For the text-containing cell, return its midpoint in [X, Y] coordinate format. 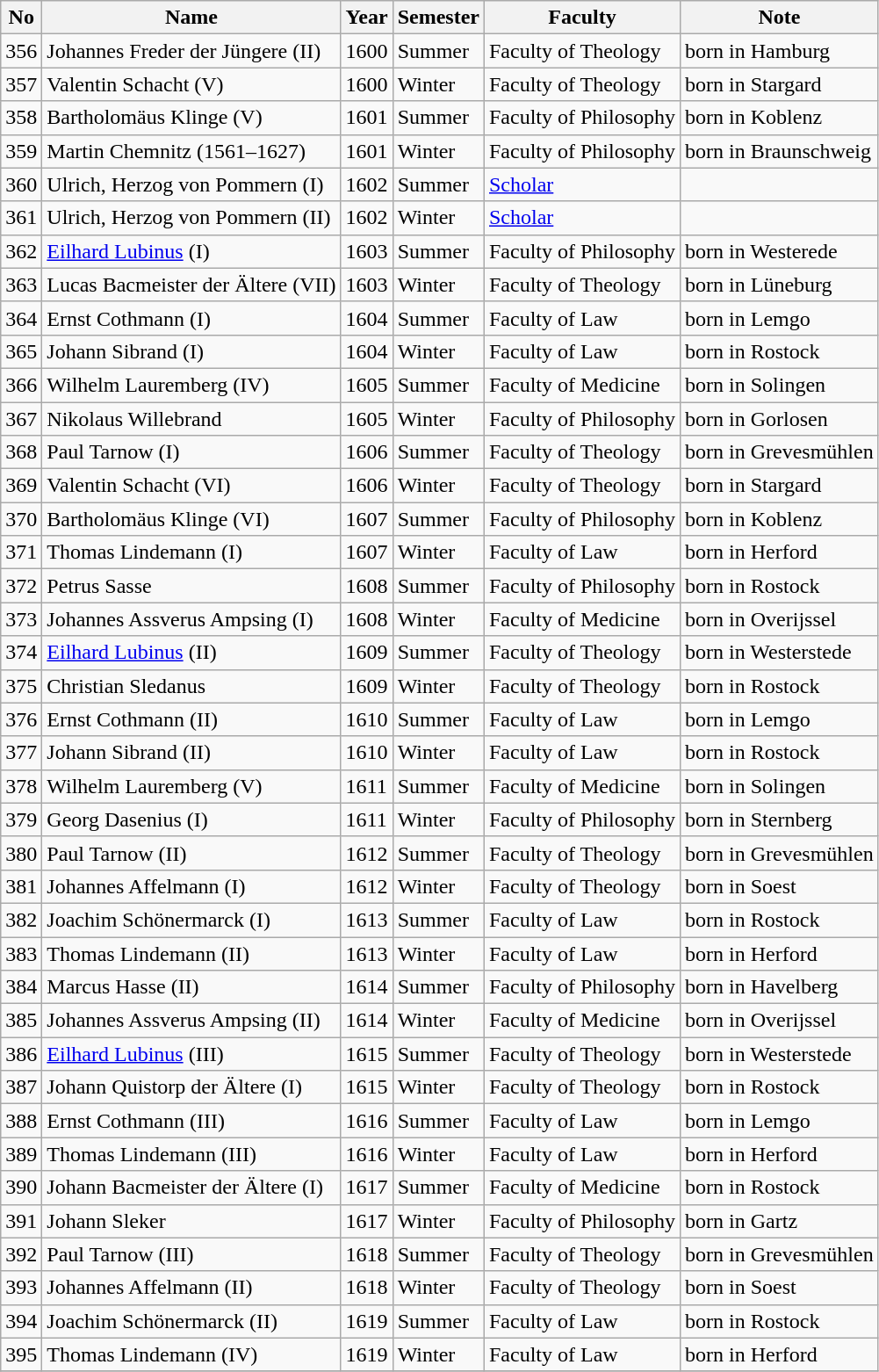
Name [191, 18]
born in Lüneburg [780, 285]
391 [21, 1221]
383 [21, 953]
Johannes Assverus Ampsing (I) [191, 619]
Ulrich, Herzog von Pommern (II) [191, 218]
366 [21, 385]
373 [21, 619]
374 [21, 653]
375 [21, 686]
Thomas Lindemann (II) [191, 953]
359 [21, 151]
born in Gartz [780, 1221]
357 [21, 84]
382 [21, 920]
363 [21, 285]
Johann Bacmeister der Ältere (I) [191, 1188]
393 [21, 1288]
Wilhelm Lauremberg (IV) [191, 385]
394 [21, 1321]
Thomas Lindemann (III) [191, 1154]
Eilhard Lubinus (I) [191, 251]
Bartholomäus Klinge (VI) [191, 519]
Thomas Lindemann (IV) [191, 1354]
Johann Sibrand (II) [191, 753]
Semester [438, 18]
Johannes Freder der Jüngere (II) [191, 51]
372 [21, 586]
Ulrich, Herzog von Pommern (I) [191, 184]
Eilhard Lubinus (II) [191, 653]
365 [21, 351]
361 [21, 218]
371 [21, 552]
Paul Tarnow (III) [191, 1254]
born in Gorlosen [780, 419]
387 [21, 1087]
No [21, 18]
Martin Chemnitz (1561–1627) [191, 151]
380 [21, 853]
364 [21, 318]
358 [21, 118]
Lucas Bacmeister der Ältere (VII) [191, 285]
356 [21, 51]
Johann Sleker [191, 1221]
370 [21, 519]
born in Braunschweig [780, 151]
Joachim Schönermarck (II) [191, 1321]
395 [21, 1354]
Johann Quistorp der Ältere (I) [191, 1087]
369 [21, 486]
Ernst Cothmann (I) [191, 318]
384 [21, 987]
Georg Dasenius (I) [191, 820]
Johannes Affelmann (II) [191, 1288]
379 [21, 820]
Year [367, 18]
Paul Tarnow (I) [191, 452]
392 [21, 1254]
385 [21, 1021]
Christian Sledanus [191, 686]
389 [21, 1154]
360 [21, 184]
Valentin Schacht (VI) [191, 486]
381 [21, 886]
born in Havelberg [780, 987]
Ernst Cothmann (III) [191, 1121]
born in Westerede [780, 251]
Ernst Cothmann (II) [191, 719]
388 [21, 1121]
390 [21, 1188]
Johannes Assverus Ampsing (II) [191, 1021]
Joachim Schönermarck (I) [191, 920]
born in Hamburg [780, 51]
367 [21, 419]
368 [21, 452]
Note [780, 18]
Bartholomäus Klinge (V) [191, 118]
377 [21, 753]
Johann Sibrand (I) [191, 351]
Marcus Hasse (II) [191, 987]
Valentin Schacht (V) [191, 84]
Johannes Affelmann (I) [191, 886]
Nikolaus Willebrand [191, 419]
born in Sternberg [780, 820]
376 [21, 719]
Wilhelm Lauremberg (V) [191, 786]
Eilhard Lubinus (III) [191, 1054]
Petrus Sasse [191, 586]
362 [21, 251]
Paul Tarnow (II) [191, 853]
Thomas Lindemann (I) [191, 552]
386 [21, 1054]
378 [21, 786]
Faculty [581, 18]
